Detect which cell encompasses the target text, then output its [x, y] center coordinate. 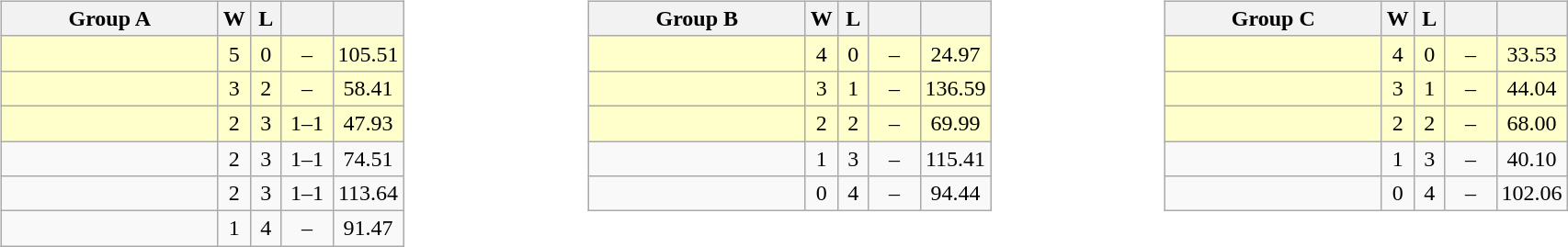
115.41 [956, 159]
40.10 [1531, 159]
Group A [109, 18]
44.04 [1531, 88]
69.99 [956, 123]
24.97 [956, 53]
94.44 [956, 194]
33.53 [1531, 53]
105.51 [368, 53]
113.64 [368, 194]
5 [233, 53]
136.59 [956, 88]
68.00 [1531, 123]
91.47 [368, 229]
102.06 [1531, 194]
58.41 [368, 88]
47.93 [368, 123]
Group C [1273, 18]
74.51 [368, 159]
Group B [697, 18]
